Identify which cell holds the provided text, then report its (X, Y) central coordinate. 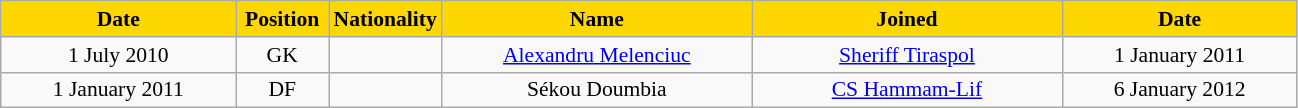
Position (282, 19)
Name (597, 19)
Nationality (384, 19)
6 January 2012 (1180, 90)
Alexandru Melenciuc (597, 55)
Joined (907, 19)
DF (282, 90)
Sheriff Tiraspol (907, 55)
CS Hammam-Lif (907, 90)
GK (282, 55)
Sékou Doumbia (597, 90)
1 July 2010 (118, 55)
